Return [X, Y] of the center of cell containing provided text 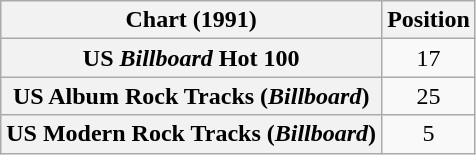
17 [429, 58]
US Billboard Hot 100 [192, 58]
US Album Rock Tracks (Billboard) [192, 96]
US Modern Rock Tracks (Billboard) [192, 134]
Chart (1991) [192, 20]
5 [429, 134]
Position [429, 20]
25 [429, 96]
